Provide the (X, Y) coordinate of the cell's center where the given text is located.  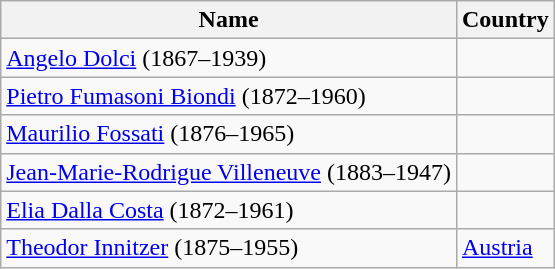
Austria (505, 248)
Pietro Fumasoni Biondi (1872–1960) (229, 96)
Elia Dalla Costa (1872–1961) (229, 210)
Angelo Dolci (1867–1939) (229, 58)
Country (505, 20)
Jean-Marie-Rodrigue Villeneuve (1883–1947) (229, 172)
Name (229, 20)
Theodor Innitzer (1875–1955) (229, 248)
Maurilio Fossati (1876–1965) (229, 134)
